Search for the cell housing the specified text and yield its (X, Y) center coordinate. 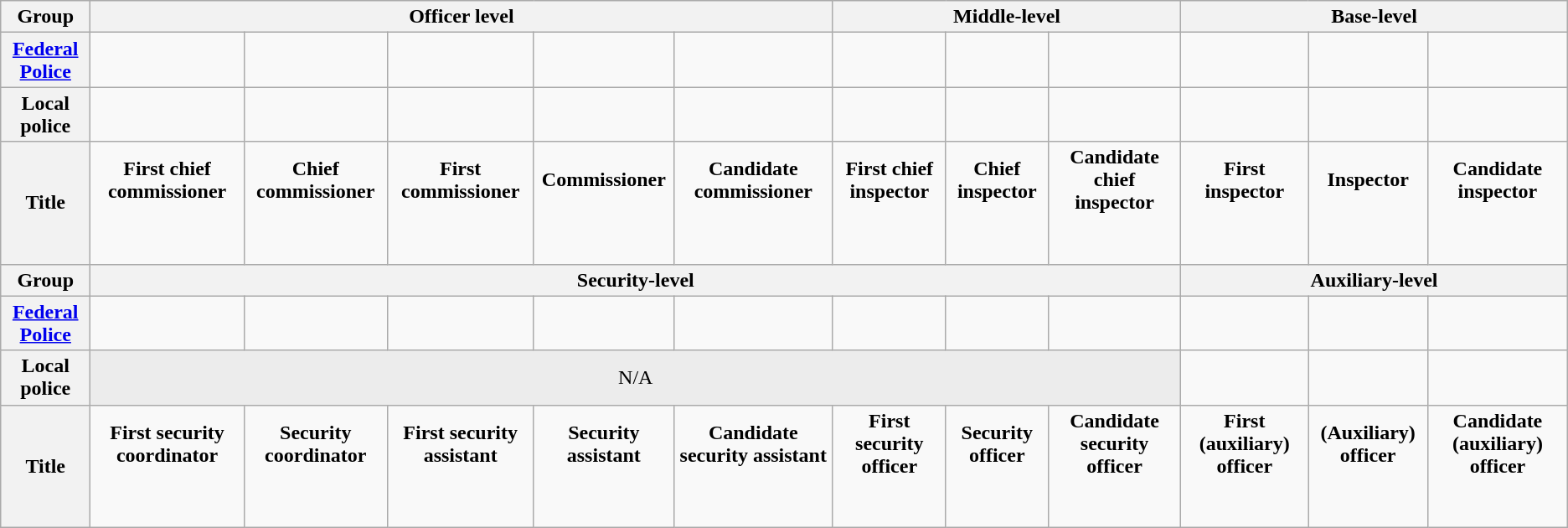
(Auxiliary) officer (1369, 466)
Security coordinator (315, 466)
Inspector (1369, 203)
First security officer (890, 466)
Middle-level (1007, 17)
Security assistant (603, 466)
Base-level (1374, 17)
Chief commissioner (315, 203)
Auxiliary-level (1374, 280)
First security assistant (461, 466)
Commissioner (603, 203)
First chief commissioner (168, 203)
N/A (636, 377)
Chief inspector (997, 203)
Candidate security officer (1114, 466)
Security officer (997, 466)
Officer level (462, 17)
Candidate chief inspector (1114, 203)
First (auxiliary) officer (1245, 466)
First commissioner (461, 203)
Candidate commissioner (753, 203)
Candidate security assistant (753, 466)
Candidate (auxiliary) officer (1498, 466)
Candidate inspector (1498, 203)
First chief inspector (890, 203)
First inspector (1245, 203)
First security coordinator (168, 466)
Security-level (636, 280)
